Extract the (x, y) coordinate from the center of the cell holding the provided text.  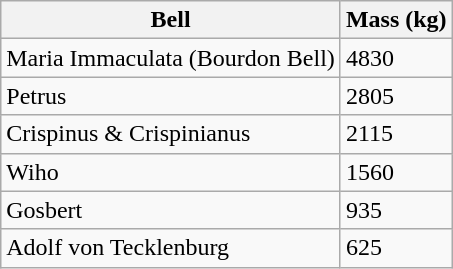
Petrus (171, 96)
Bell (171, 20)
Crispinus & Crispinianus (171, 134)
Mass (kg) (396, 20)
2805 (396, 96)
4830 (396, 58)
Adolf von Tecklenburg (171, 248)
935 (396, 210)
Wiho (171, 172)
625 (396, 248)
Maria Immaculata (Bourdon Bell) (171, 58)
2115 (396, 134)
1560 (396, 172)
Gosbert (171, 210)
